Find where the given text appears and provide that cell's center as [X, Y] coordinate. 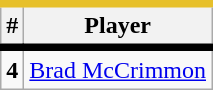
Player [118, 26]
Brad McCrimmon [118, 68]
4 [12, 68]
# [12, 26]
